Provide the [x, y] coordinate of the cell's center where the given text is located.  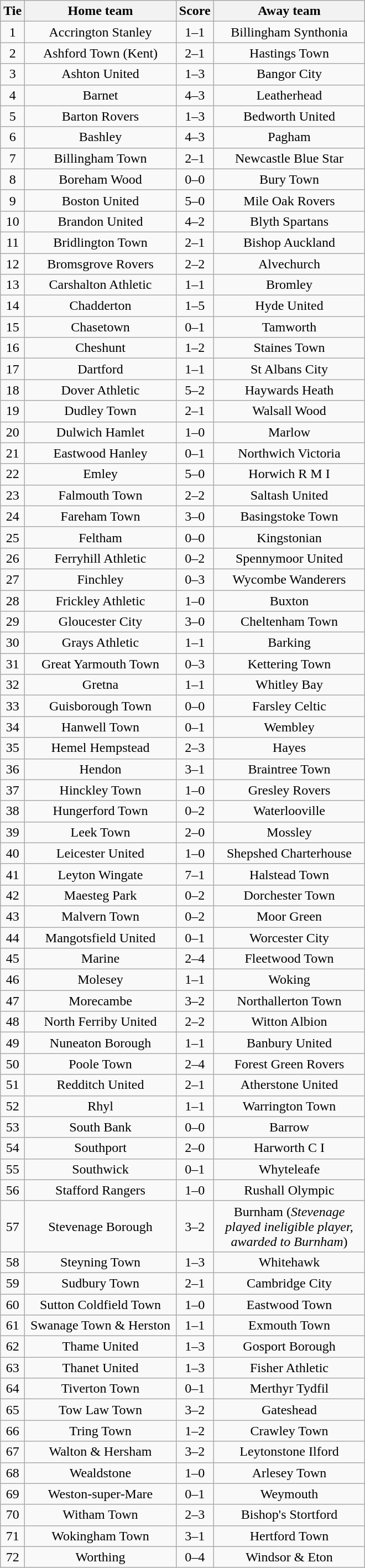
Stevenage Borough [101, 1226]
Whyteleafe [289, 1169]
31 [13, 664]
Hertford Town [289, 1536]
Marine [101, 959]
29 [13, 622]
48 [13, 1022]
Steyning Town [101, 1262]
Score [195, 11]
Thanet United [101, 1368]
72 [13, 1557]
Gresley Rovers [289, 790]
Carshalton Athletic [101, 285]
Bury Town [289, 179]
St Albans City [289, 369]
Chasetown [101, 327]
52 [13, 1106]
Stafford Rangers [101, 1190]
41 [13, 874]
28 [13, 600]
13 [13, 285]
Cambridge City [289, 1283]
59 [13, 1283]
Newcastle Blue Star [289, 158]
Guisborough Town [101, 706]
Chadderton [101, 306]
14 [13, 306]
Whitley Bay [289, 685]
1–5 [195, 306]
Staines Town [289, 348]
68 [13, 1473]
9 [13, 200]
20 [13, 432]
Southport [101, 1148]
Sutton Coldfield Town [101, 1304]
Whitehawk [289, 1262]
34 [13, 727]
Bangor City [289, 74]
7 [13, 158]
Tiverton Town [101, 1389]
10 [13, 221]
19 [13, 411]
64 [13, 1389]
Braintree Town [289, 769]
7–1 [195, 874]
4 [13, 95]
Barking [289, 643]
56 [13, 1190]
Farsley Celtic [289, 706]
Molesey [101, 980]
Rhyl [101, 1106]
53 [13, 1127]
Arlesey Town [289, 1473]
Dover Athletic [101, 390]
47 [13, 1001]
6 [13, 137]
Hyde United [289, 306]
Tamworth [289, 327]
Dartford [101, 369]
Forest Green Rovers [289, 1064]
Hungerford Town [101, 811]
Poole Town [101, 1064]
Tow Law Town [101, 1410]
Billingham Town [101, 158]
Fisher Athletic [289, 1368]
67 [13, 1452]
Hastings Town [289, 53]
Home team [101, 11]
Leicester United [101, 853]
Northallerton Town [289, 1001]
Away team [289, 11]
43 [13, 916]
Basingstoke Town [289, 516]
Pagham [289, 137]
Weymouth [289, 1494]
3 [13, 74]
16 [13, 348]
Southwick [101, 1169]
58 [13, 1262]
25 [13, 537]
Dudley Town [101, 411]
Blyth Spartans [289, 221]
30 [13, 643]
Wokingham Town [101, 1536]
Morecambe [101, 1001]
Bromsgrove Rovers [101, 264]
Bromley [289, 285]
4–2 [195, 221]
Grays Athletic [101, 643]
Gateshead [289, 1410]
Bashley [101, 137]
Swanage Town & Herston [101, 1326]
Woking [289, 980]
44 [13, 938]
Malvern Town [101, 916]
Wealdstone [101, 1473]
Walton & Hersham [101, 1452]
69 [13, 1494]
70 [13, 1515]
63 [13, 1368]
North Ferriby United [101, 1022]
Barton Rovers [101, 116]
Banbury United [289, 1043]
Bridlington Town [101, 242]
Leytonstone Ilford [289, 1452]
Emley [101, 474]
Windsor & Eton [289, 1557]
Exmouth Town [289, 1326]
Kettering Town [289, 664]
55 [13, 1169]
Gretna [101, 685]
Hanwell Town [101, 727]
35 [13, 748]
Fleetwood Town [289, 959]
37 [13, 790]
Leyton Wingate [101, 874]
Walsall Wood [289, 411]
Ashton United [101, 74]
18 [13, 390]
Gosport Borough [289, 1347]
Boreham Wood [101, 179]
Harworth C I [289, 1148]
Falmouth Town [101, 495]
Witton Albion [289, 1022]
Mangotsfield United [101, 938]
45 [13, 959]
Tie [13, 11]
61 [13, 1326]
Hemel Hempstead [101, 748]
36 [13, 769]
Waterlooville [289, 811]
Thame United [101, 1347]
Rushall Olympic [289, 1190]
Hinckley Town [101, 790]
42 [13, 895]
Bishop's Stortford [289, 1515]
Marlow [289, 432]
Horwich R M I [289, 474]
Haywards Heath [289, 390]
57 [13, 1226]
Mile Oak Rovers [289, 200]
50 [13, 1064]
Moor Green [289, 916]
54 [13, 1148]
Buxton [289, 600]
Dorchester Town [289, 895]
Northwich Victoria [289, 453]
Eastwood Hanley [101, 453]
39 [13, 832]
12 [13, 264]
Witham Town [101, 1515]
0–4 [195, 1557]
Brandon United [101, 221]
23 [13, 495]
65 [13, 1410]
Bedworth United [289, 116]
Maesteg Park [101, 895]
Gloucester City [101, 622]
Wycombe Wanderers [289, 579]
Mossley [289, 832]
33 [13, 706]
Spennymoor United [289, 558]
Boston United [101, 200]
Finchley [101, 579]
Barrow [289, 1127]
Weston-super-Mare [101, 1494]
24 [13, 516]
Ferryhill Athletic [101, 558]
Halstead Town [289, 874]
Fareham Town [101, 516]
Dulwich Hamlet [101, 432]
1 [13, 32]
Leek Town [101, 832]
26 [13, 558]
Ashford Town (Kent) [101, 53]
Barnet [101, 95]
Wembley [289, 727]
Hendon [101, 769]
Saltash United [289, 495]
Warrington Town [289, 1106]
71 [13, 1536]
Redditch United [101, 1085]
Feltham [101, 537]
22 [13, 474]
5–2 [195, 390]
Worcester City [289, 938]
South Bank [101, 1127]
62 [13, 1347]
32 [13, 685]
40 [13, 853]
66 [13, 1431]
Sudbury Town [101, 1283]
60 [13, 1304]
Leatherhead [289, 95]
Cheshunt [101, 348]
2 [13, 53]
51 [13, 1085]
Atherstone United [289, 1085]
11 [13, 242]
Accrington Stanley [101, 32]
21 [13, 453]
Bishop Auckland [289, 242]
46 [13, 980]
Nuneaton Borough [101, 1043]
Great Yarmouth Town [101, 664]
Worthing [101, 1557]
49 [13, 1043]
8 [13, 179]
Kingstonian [289, 537]
Cheltenham Town [289, 622]
Crawley Town [289, 1431]
5 [13, 116]
17 [13, 369]
Burnham (Stevenage played ineligible player, awarded to Burnham) [289, 1226]
Frickley Athletic [101, 600]
Hayes [289, 748]
Shepshed Charterhouse [289, 853]
27 [13, 579]
15 [13, 327]
Billingham Synthonia [289, 32]
Alvechurch [289, 264]
38 [13, 811]
Merthyr Tydfil [289, 1389]
Eastwood Town [289, 1304]
Tring Town [101, 1431]
